Extract the (x, y) coordinate from the center of the cell holding the provided text.  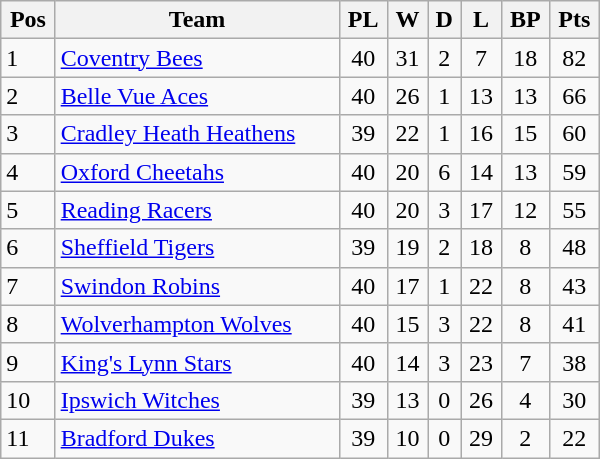
38 (574, 362)
23 (482, 362)
Team (197, 20)
Cradley Heath Heathens (197, 134)
D (444, 20)
29 (482, 438)
82 (574, 58)
16 (482, 134)
Pos (28, 20)
Pts (574, 20)
60 (574, 134)
31 (408, 58)
19 (408, 248)
Reading Racers (197, 210)
30 (574, 400)
L (482, 20)
King's Lynn Stars (197, 362)
PL (363, 20)
Oxford Cheetahs (197, 172)
11 (28, 438)
Wolverhampton Wolves (197, 324)
66 (574, 96)
Belle Vue Aces (197, 96)
9 (28, 362)
Sheffield Tigers (197, 248)
BP (525, 20)
Coventry Bees (197, 58)
59 (574, 172)
W (408, 20)
43 (574, 286)
Ipswich Witches (197, 400)
41 (574, 324)
5 (28, 210)
Swindon Robins (197, 286)
48 (574, 248)
55 (574, 210)
Bradford Dukes (197, 438)
12 (525, 210)
